Scan for the cell matching the given text and deliver its [X, Y] coordinate at center. 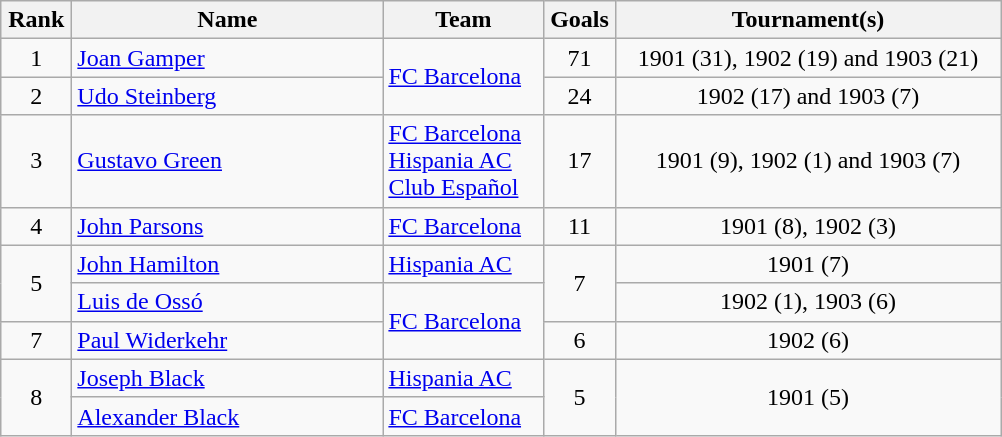
FC BarcelonaHispania ACClub Español [464, 161]
Team [464, 20]
2 [36, 96]
Tournament(s) [808, 20]
Goals [580, 20]
24 [580, 96]
Rank [36, 20]
1901 (5) [808, 397]
1901 (7) [808, 264]
8 [36, 397]
1901 (9), 1902 (1) and 1903 (7) [808, 161]
John Hamilton [228, 264]
Luis de Ossó [228, 302]
17 [580, 161]
11 [580, 226]
1901 (31), 1902 (19) and 1903 (21) [808, 58]
Joan Gamper [228, 58]
3 [36, 161]
Name [228, 20]
1902 (17) and 1903 (7) [808, 96]
Gustavo Green [228, 161]
71 [580, 58]
1902 (6) [808, 340]
Alexander Black [228, 416]
Paul Widerkehr [228, 340]
John Parsons [228, 226]
1901 (8), 1902 (3) [808, 226]
Udo Steinberg [228, 96]
Joseph Black [228, 378]
4 [36, 226]
1902 (1), 1903 (6) [808, 302]
1 [36, 58]
6 [580, 340]
